Identify which cell holds the provided text, then report its (x, y) central coordinate. 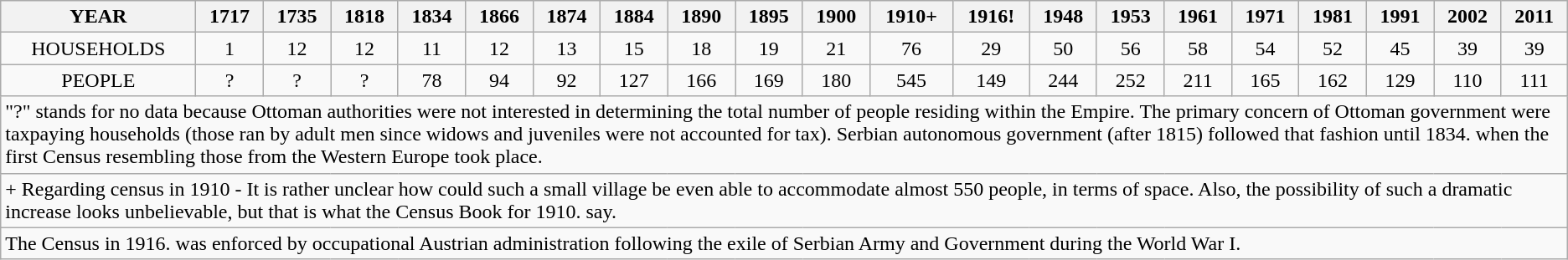
56 (1130, 48)
1916! (992, 17)
50 (1063, 48)
252 (1130, 80)
1866 (499, 17)
13 (566, 48)
54 (1265, 48)
76 (911, 48)
169 (769, 80)
1890 (701, 17)
18 (701, 48)
92 (566, 80)
1 (230, 48)
2011 (1534, 17)
1961 (1198, 17)
94 (499, 80)
1895 (769, 17)
1953 (1130, 17)
166 (701, 80)
45 (1400, 48)
2002 (1467, 17)
58 (1198, 48)
HOUSEHOLDS (99, 48)
165 (1265, 80)
52 (1333, 48)
11 (431, 48)
1874 (566, 17)
244 (1063, 80)
1717 (230, 17)
211 (1198, 80)
545 (911, 80)
YEAR (99, 17)
110 (1467, 80)
1900 (836, 17)
180 (836, 80)
15 (634, 48)
1884 (634, 17)
1735 (297, 17)
19 (769, 48)
1948 (1063, 17)
1834 (431, 17)
1910+ (911, 17)
1981 (1333, 17)
149 (992, 80)
127 (634, 80)
PEOPLE (99, 80)
1971 (1265, 17)
The Census in 1916. was enforced by occupational Austrian administration following the exile of Serbian Army and Government during the World War I. (784, 243)
1991 (1400, 17)
21 (836, 48)
29 (992, 48)
129 (1400, 80)
111 (1534, 80)
1818 (364, 17)
162 (1333, 80)
78 (431, 80)
